Scan for the cell matching the given text and deliver its (X, Y) coordinate at center. 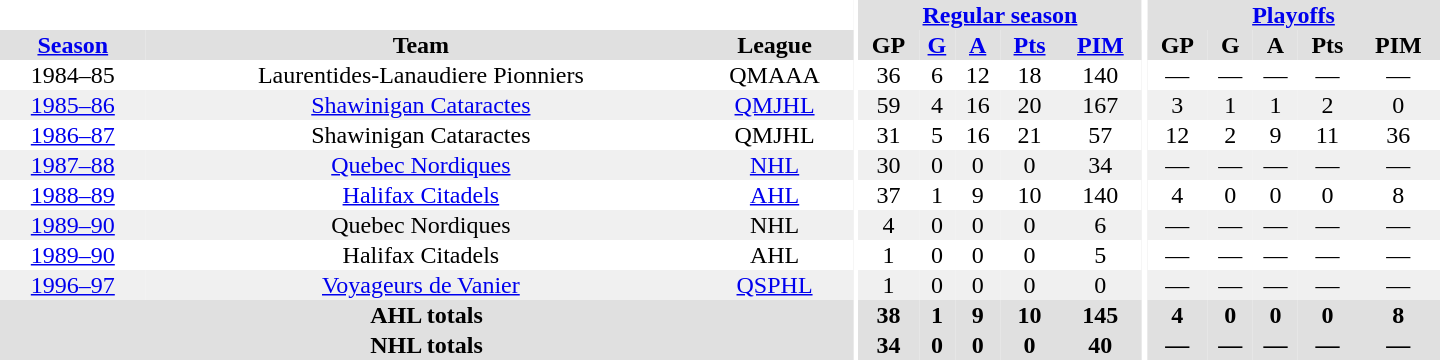
167 (1100, 105)
1987–88 (73, 165)
31 (888, 135)
1985–86 (73, 105)
NHL totals (426, 345)
Laurentides-Lanaudiere Pionniers (422, 75)
1988–89 (73, 195)
Regular season (1000, 15)
59 (888, 105)
37 (888, 195)
1984–85 (73, 75)
QMAAA (774, 75)
1986–87 (73, 135)
38 (888, 315)
QSPHL (774, 285)
League (774, 45)
11 (1328, 135)
145 (1100, 315)
57 (1100, 135)
3 (1178, 105)
40 (1100, 345)
Voyageurs de Vanier (422, 285)
1996–97 (73, 285)
30 (888, 165)
20 (1030, 105)
Playoffs (1294, 15)
18 (1030, 75)
AHL totals (426, 315)
Team (422, 45)
21 (1030, 135)
Season (73, 45)
